Identify which cell holds the provided text, then report its [X, Y] central coordinate. 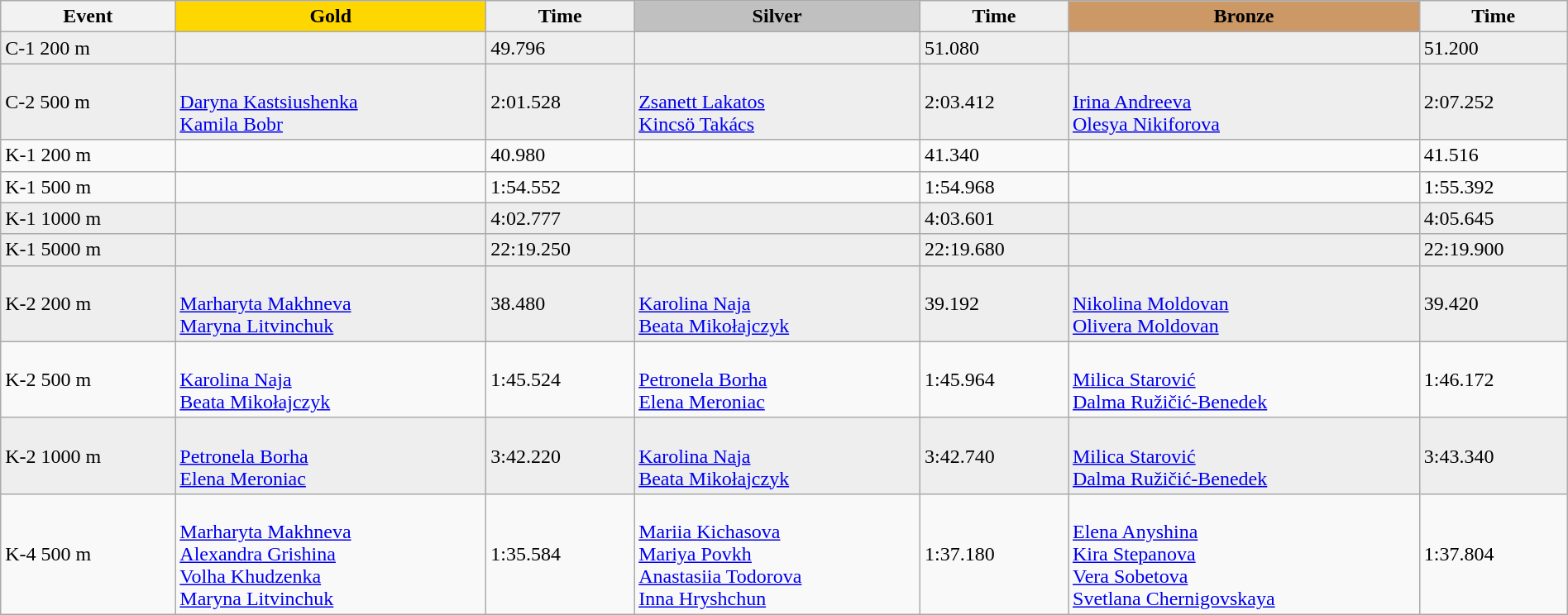
40.980 [561, 155]
2:01.528 [561, 102]
K-1 500 m [88, 187]
Mariia KichasovaMariya PovkhAnastasiia TodorovaInna Hryshchun [777, 554]
Irina AndreevaOlesya Nikiforova [1244, 102]
K-1 5000 m [88, 250]
39.420 [1494, 303]
Bronze [1244, 17]
K-4 500 m [88, 554]
22:19.680 [994, 250]
51.080 [994, 48]
51.200 [1494, 48]
2:03.412 [994, 102]
K-1 200 m [88, 155]
Silver [777, 17]
K-1 1000 m [88, 218]
22:19.900 [1494, 250]
K-2 500 m [88, 379]
1:45.524 [561, 379]
1:46.172 [1494, 379]
2:07.252 [1494, 102]
Gold [331, 17]
49.796 [561, 48]
Marharyta MakhnevaMaryna Litvinchuk [331, 303]
1:45.964 [994, 379]
C-2 500 m [88, 102]
C-1 200 m [88, 48]
4:03.601 [994, 218]
41.340 [994, 155]
38.480 [561, 303]
39.192 [994, 303]
1:37.180 [994, 554]
4:02.777 [561, 218]
1:54.552 [561, 187]
41.516 [1494, 155]
Marharyta MakhnevaAlexandra GrishinaVolha KhudzenkaMaryna Litvinchuk [331, 554]
1:54.968 [994, 187]
3:42.740 [994, 455]
Elena AnyshinaKira StepanovaVera SobetovaSvetlana Chernigovskaya [1244, 554]
1:55.392 [1494, 187]
3:42.220 [561, 455]
K-2 1000 m [88, 455]
3:43.340 [1494, 455]
Daryna KastsiushenkaKamila Bobr [331, 102]
1:35.584 [561, 554]
Nikolina MoldovanOlivera Moldovan [1244, 303]
Zsanett LakatosKincsö Takács [777, 102]
1:37.804 [1494, 554]
K-2 200 m [88, 303]
4:05.645 [1494, 218]
22:19.250 [561, 250]
Event [88, 17]
